Locate the cell with the specified text and output its (x, y) center coordinate. 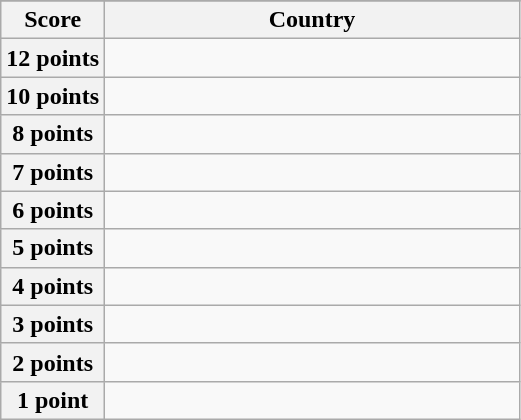
3 points (53, 324)
12 points (53, 58)
5 points (53, 248)
2 points (53, 362)
8 points (53, 134)
6 points (53, 210)
Country (312, 20)
4 points (53, 286)
10 points (53, 96)
7 points (53, 172)
1 point (53, 400)
Score (53, 20)
